Find where the given text appears and provide that cell's center as (x, y) coordinate. 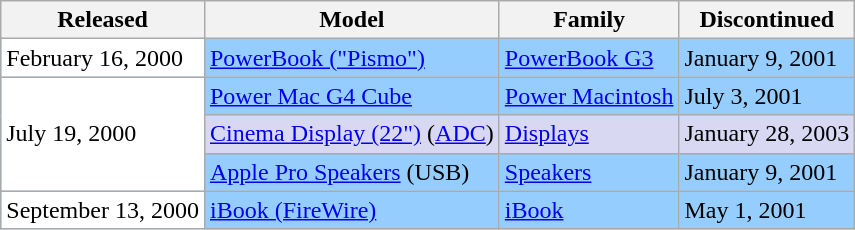
iBook (FireWire) (352, 210)
Model (352, 20)
Speakers (589, 172)
PowerBook ("Pismo") (352, 58)
May 1, 2001 (767, 210)
PowerBook G3 (589, 58)
iBook (589, 210)
February 16, 2000 (103, 58)
Cinema Display (22") (ADC) (352, 134)
Power Mac G4 Cube (352, 96)
Released (103, 20)
Power Macintosh (589, 96)
July 3, 2001 (767, 96)
September 13, 2000 (103, 210)
July 19, 2000 (103, 134)
January 28, 2003 (767, 134)
Discontinued (767, 20)
Displays (589, 134)
Family (589, 20)
Apple Pro Speakers (USB) (352, 172)
